Determine the (x, y) coordinate at the center of the cell enclosing the given text.  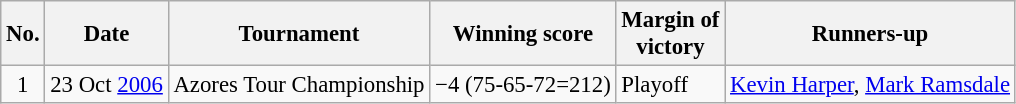
23 Oct 2006 (106, 85)
Winning score (523, 34)
Playoff (670, 85)
Azores Tour Championship (299, 85)
−4 (75-65-72=212) (523, 85)
Tournament (299, 34)
Runners-up (870, 34)
Date (106, 34)
Kevin Harper, Mark Ramsdale (870, 85)
No. (23, 34)
1 (23, 85)
Margin ofvictory (670, 34)
